From the cell containing the given text, extract its center point as (X, Y) coordinate. 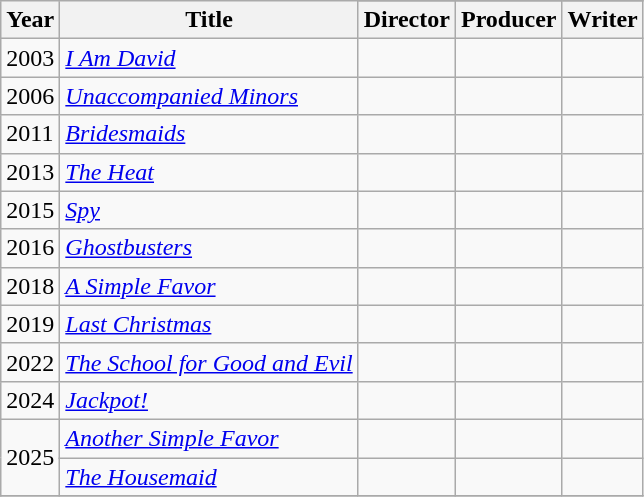
A Simple Favor (209, 286)
Another Simple Favor (209, 438)
I Am David (209, 58)
2025 (30, 457)
Director (406, 20)
Writer (602, 20)
Jackpot! (209, 400)
Producer (508, 20)
The Heat (209, 172)
The School for Good and Evil (209, 362)
2006 (30, 96)
2011 (30, 134)
Spy (209, 210)
Ghostbusters (209, 248)
Title (209, 20)
2024 (30, 400)
Bridesmaids (209, 134)
The Housemaid (209, 477)
Year (30, 20)
2016 (30, 248)
Unaccompanied Minors (209, 96)
2015 (30, 210)
2022 (30, 362)
Last Christmas (209, 324)
2019 (30, 324)
2003 (30, 58)
2013 (30, 172)
2018 (30, 286)
